Return the [x, y] coordinate for the center point of the cell that contains the specified text.  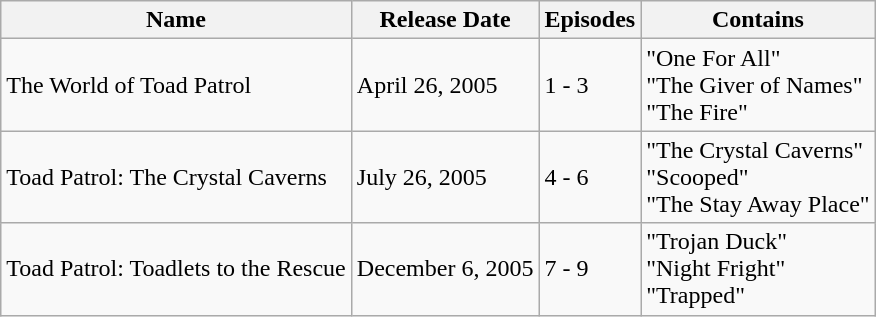
July 26, 2005 [445, 177]
Contains [758, 20]
Toad Patrol: The Crystal Caverns [176, 177]
Toad Patrol: Toadlets to the Rescue [176, 269]
"One For All""The Giver of Names""The Fire" [758, 85]
Episodes [590, 20]
"Trojan Duck""Night Fright""Trapped" [758, 269]
Release Date [445, 20]
Name [176, 20]
"The Crystal Caverns""Scooped""The Stay Away Place" [758, 177]
The World of Toad Patrol [176, 85]
7 - 9 [590, 269]
4 - 6 [590, 177]
April 26, 2005 [445, 85]
December 6, 2005 [445, 269]
1 - 3 [590, 85]
